Search for the cell housing the specified text and yield its (X, Y) center coordinate. 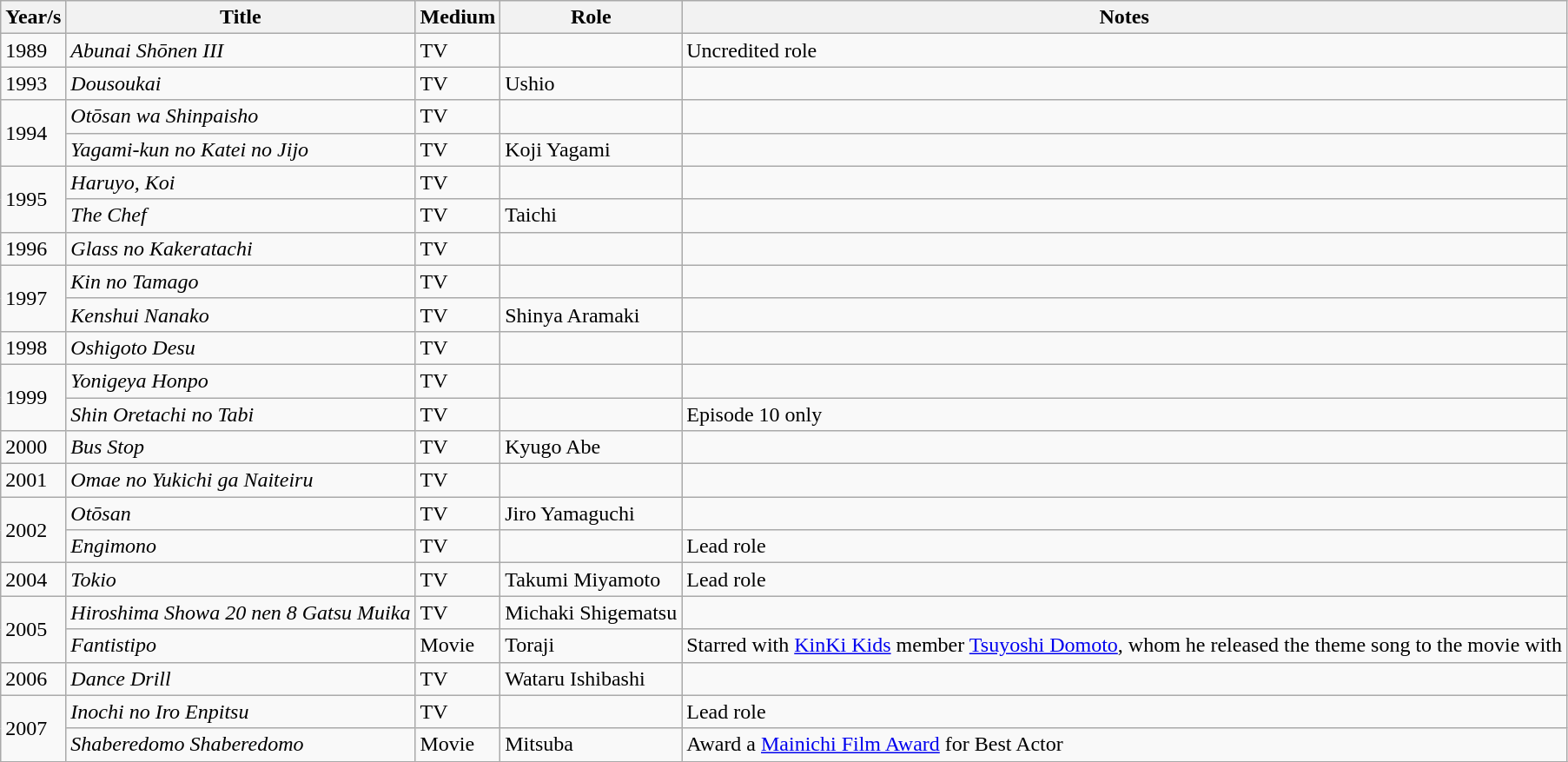
Tokio (241, 580)
Glass no Kakeratachi (241, 248)
Ushio (591, 83)
2005 (33, 629)
Inochi no Iro Enpitsu (241, 712)
Kyugo Abe (591, 447)
Abunai Shōnen III (241, 50)
Title (241, 17)
1995 (33, 199)
Role (591, 17)
2002 (33, 530)
Medium (458, 17)
Kenshui Nanako (241, 315)
1989 (33, 50)
Wataru Ishibashi (591, 679)
Yonigeya Honpo (241, 381)
Uncredited role (1124, 50)
2000 (33, 447)
Bus Stop (241, 447)
1994 (33, 133)
Fantistipo (241, 646)
Dance Drill (241, 679)
1997 (33, 298)
Episode 10 only (1124, 414)
Mitsuba (591, 745)
Starred with KinKi Kids member Tsuyoshi Domoto, whom he released the theme song to the movie with (1124, 646)
Shaberedomo Shaberedomo (241, 745)
Shin Oretachi no Tabi (241, 414)
Oshigoto Desu (241, 348)
Shinya Aramaki (591, 315)
Takumi Miyamoto (591, 580)
2007 (33, 728)
Omae no Yukichi ga Naiteiru (241, 480)
2006 (33, 679)
Award a Mainichi Film Award for Best Actor (1124, 745)
Notes (1124, 17)
Taichi (591, 215)
Engimono (241, 547)
Yagami-kun no Katei no Jijo (241, 149)
Jiro Yamaguchi (591, 514)
Haruyo, Koi (241, 182)
1998 (33, 348)
Toraji (591, 646)
The Chef (241, 215)
Hiroshima Showa 20 nen 8 Gatsu Muika (241, 613)
1999 (33, 397)
Dousoukai (241, 83)
Otōsan wa Shinpaisho (241, 116)
2001 (33, 480)
Year/s (33, 17)
Michaki Shigematsu (591, 613)
Otōsan (241, 514)
1993 (33, 83)
Kin no Tamago (241, 282)
2004 (33, 580)
1996 (33, 248)
Koji Yagami (591, 149)
